Determine the (X, Y) coordinate at the center of the cell enclosing the given text.  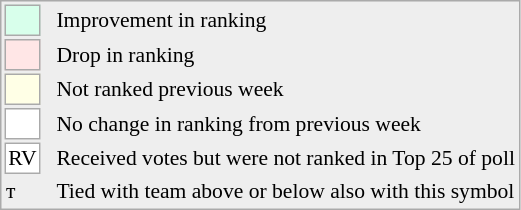
Tied with team above or below also with this symbol (286, 191)
No change in ranking from previous week (286, 124)
Not ranked previous week (286, 90)
Drop in ranking (286, 55)
RV (22, 158)
т (22, 191)
Improvement in ranking (286, 20)
Received votes but were not ranked in Top 25 of poll (286, 158)
